Extract the (x, y) coordinate from the center of the cell holding the provided text.  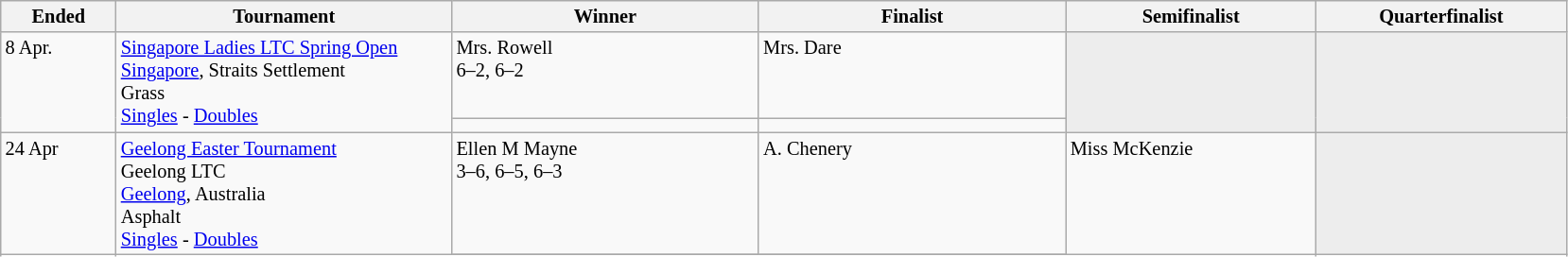
Semifinalist (1192, 16)
Winner (605, 16)
Mrs. Dare (912, 75)
24 Apr (59, 194)
Tournament (284, 16)
Singapore Ladies LTC Spring OpenSingapore, Straits SettlementGrassSingles - Doubles (284, 82)
A. Chenery (912, 194)
Quarterfinalist (1441, 16)
Finalist (912, 16)
8 Apr. (59, 82)
Ellen M Mayne3–6, 6–5, 6–3 (605, 194)
Miss McKenzie (1192, 194)
Mrs. Rowell6–2, 6–2 (605, 75)
Ended (59, 16)
Geelong Easter TournamentGeelong LTCGeelong, AustraliaAsphaltSingles - Doubles (284, 194)
